Determine the (X, Y) coordinate at the center of the cell enclosing the given text.  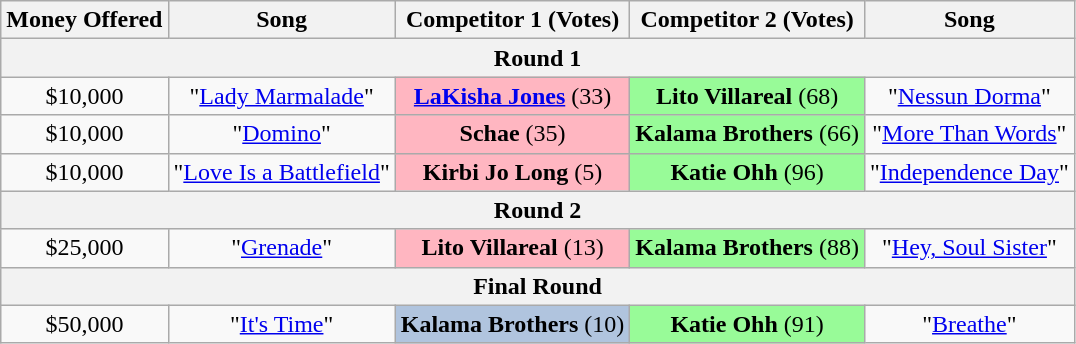
$25,000 (84, 248)
Round 1 (538, 58)
Kirbi Jo Long (5) (512, 172)
"Breathe" (969, 324)
Lito Villareal (68) (748, 96)
Kalama Brothers (88) (748, 248)
"Hey, Soul Sister" (969, 248)
"Nessun Dorma" (969, 96)
Round 2 (538, 210)
LaKisha Jones (33) (512, 96)
"Grenade" (282, 248)
"It's Time" (282, 324)
Katie Ohh (96) (748, 172)
Kalama Brothers (66) (748, 134)
Schae (35) (512, 134)
$50,000 (84, 324)
Katie Ohh (91) (748, 324)
Competitor 2 (Votes) (748, 20)
"Love Is a Battlefield" (282, 172)
Money Offered (84, 20)
Final Round (538, 286)
Competitor 1 (Votes) (512, 20)
"Domino" (282, 134)
"More Than Words" (969, 134)
Lito Villareal (13) (512, 248)
"Independence Day" (969, 172)
Kalama Brothers (10) (512, 324)
"Lady Marmalade" (282, 96)
